Return the (x, y) coordinate for the center point of the cell that contains the specified text.  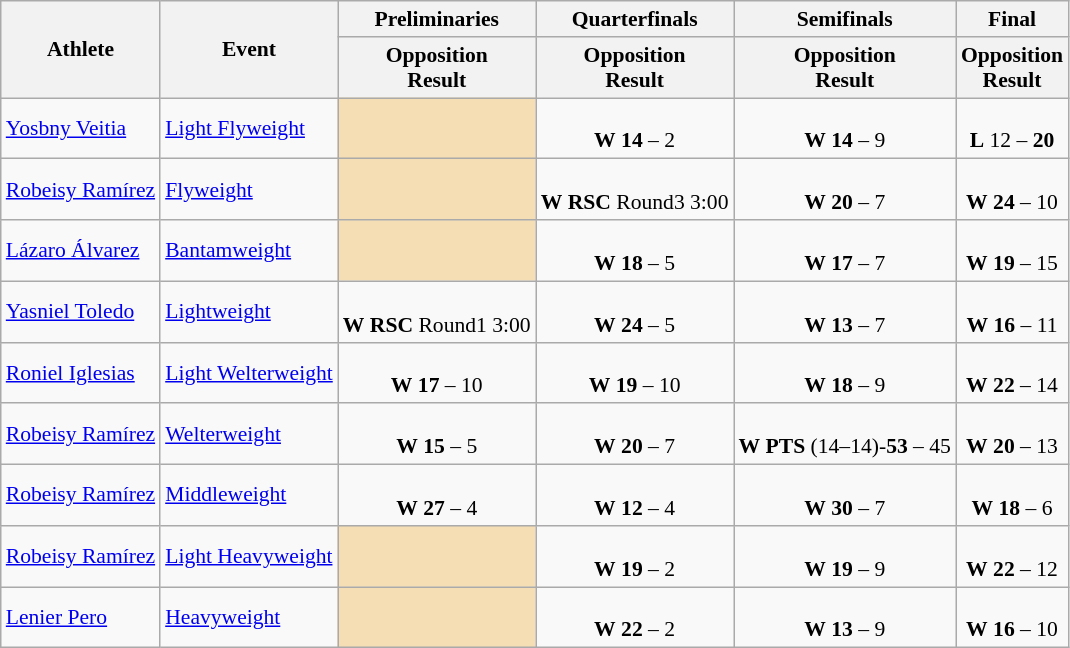
W 19 – 10 (635, 372)
W 17 – 10 (437, 372)
W 22 – 14 (1012, 372)
Lázaro Álvarez (80, 250)
W 18 – 5 (635, 250)
W PTS (14–14)-53 – 45 (845, 434)
W RSC Round1 3:00 (437, 312)
W RSC Round3 3:00 (635, 190)
Final (1012, 19)
Light Heavyweight (249, 556)
W 30 – 7 (845, 496)
Roniel Iglesias (80, 372)
Quarterfinals (635, 19)
Light Welterweight (249, 372)
W 18 – 6 (1012, 496)
L 12 – 20 (1012, 128)
Athlete (80, 50)
W 14 – 2 (635, 128)
W 15 – 5 (437, 434)
Flyweight (249, 190)
W 27 – 4 (437, 496)
W 16 – 10 (1012, 618)
Yasniel Toledo (80, 312)
W 14 – 9 (845, 128)
W 19 – 2 (635, 556)
Lenier Pero (80, 618)
W 24 – 5 (635, 312)
Heavyweight (249, 618)
W 20 – 13 (1012, 434)
Light Flyweight (249, 128)
Bantamweight (249, 250)
W 13 – 9 (845, 618)
Lightweight (249, 312)
W 22 – 2 (635, 618)
W 17 – 7 (845, 250)
W 16 – 11 (1012, 312)
Yosbny Veitia (80, 128)
W 19 – 15 (1012, 250)
Welterweight (249, 434)
W 12 – 4 (635, 496)
W 19 – 9 (845, 556)
W 24 – 10 (1012, 190)
W 22 – 12 (1012, 556)
Semifinals (845, 19)
W 18 – 9 (845, 372)
Middleweight (249, 496)
Event (249, 50)
W 13 – 7 (845, 312)
Preliminaries (437, 19)
